Output the (x, y) coordinate of the center of the cell containing the given text.  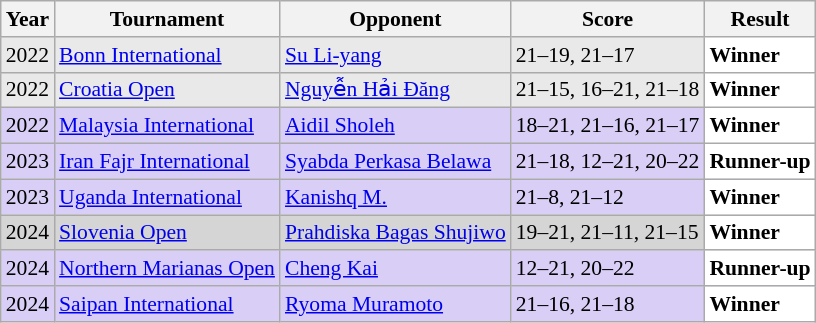
Prahdiska Bagas Shujiwo (396, 233)
21–19, 21–17 (608, 55)
Saipan International (167, 304)
Nguyễn Hải Đăng (396, 90)
Malaysia International (167, 126)
21–15, 16–21, 21–18 (608, 90)
Kanishq M. (396, 197)
Aidil Sholeh (396, 126)
Bonn International (167, 55)
Su Li-yang (396, 55)
Syabda Perkasa Belawa (396, 162)
18–21, 21–16, 21–17 (608, 126)
Cheng Kai (396, 269)
Croatia Open (167, 90)
21–18, 12–21, 20–22 (608, 162)
21–16, 21–18 (608, 304)
Tournament (167, 19)
Ryoma Muramoto (396, 304)
12–21, 20–22 (608, 269)
Northern Marianas Open (167, 269)
Iran Fajr International (167, 162)
19–21, 21–11, 21–15 (608, 233)
Uganda International (167, 197)
Result (760, 19)
21–8, 21–12 (608, 197)
Score (608, 19)
Opponent (396, 19)
Year (28, 19)
Slovenia Open (167, 233)
